Determine the [x, y] coordinate at the center of the cell enclosing the given text.  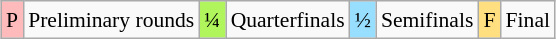
Preliminary rounds [111, 20]
½ [363, 20]
Quarterfinals [288, 20]
P [12, 20]
Semifinals [427, 20]
Final [528, 20]
F [489, 20]
¼ [212, 20]
